Output the (X, Y) coordinate of the center of the cell containing the given text.  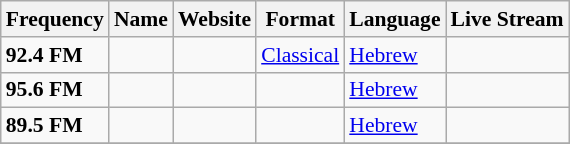
Name (141, 19)
Frequency (55, 19)
Website (214, 19)
Classical (300, 55)
89.5 FM (55, 126)
92.4 FM (55, 55)
Language (394, 19)
Format (300, 19)
Live Stream (508, 19)
95.6 FM (55, 90)
